Return the (x, y) coordinate for the center point of the cell that contains the specified text.  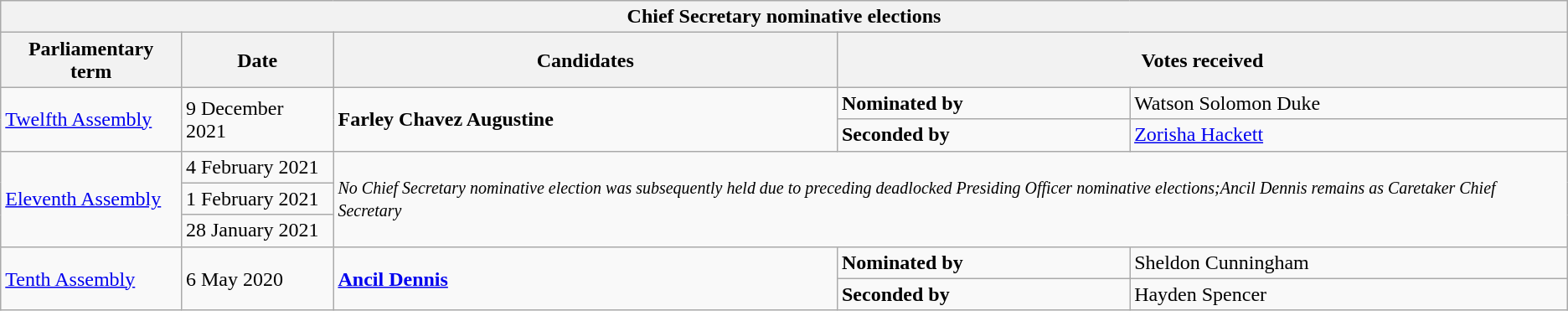
Farley Chavez Augustine (585, 119)
Twelfth Assembly (91, 119)
Sheldon Cunningham (1349, 262)
6 May 2020 (257, 278)
Parliamentary term (91, 60)
Eleventh Assembly (91, 199)
Watson Solomon Duke (1349, 103)
Votes received (1202, 60)
9 December 2021 (257, 119)
Tenth Assembly (91, 278)
Ancil Dennis (585, 278)
Zorisha Hackett (1349, 135)
Date (257, 60)
Hayden Spencer (1349, 294)
4 February 2021 (257, 167)
1 February 2021 (257, 199)
Chief Secretary nominative elections (784, 17)
Candidates (585, 60)
28 January 2021 (257, 231)
